Determine the [x, y] coordinate at the center of the cell enclosing the given text.  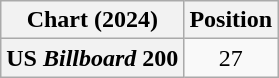
US Billboard 200 [92, 58]
Chart (2024) [92, 20]
27 [231, 58]
Position [231, 20]
